Extract the (X, Y) coordinate from the center of the cell holding the provided text.  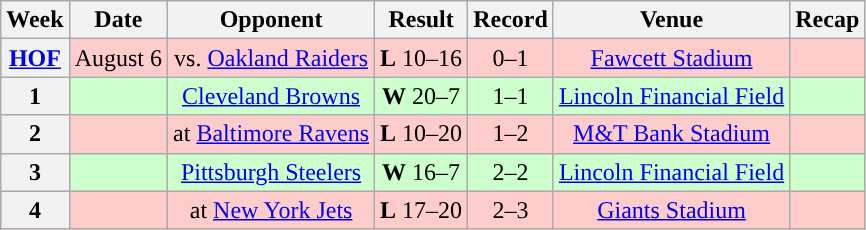
Date (118, 20)
at Baltimore Ravens (272, 134)
Week (35, 20)
Opponent (272, 20)
vs. Oakland Raiders (272, 58)
2–2 (511, 172)
August 6 (118, 58)
Record (511, 20)
2–3 (511, 210)
L 17–20 (422, 210)
4 (35, 210)
L 10–20 (422, 134)
1 (35, 96)
W 16–7 (422, 172)
1–1 (511, 96)
0–1 (511, 58)
W 20–7 (422, 96)
M&T Bank Stadium (671, 134)
Venue (671, 20)
L 10–16 (422, 58)
HOF (35, 58)
2 (35, 134)
Result (422, 20)
1–2 (511, 134)
Pittsburgh Steelers (272, 172)
Cleveland Browns (272, 96)
Giants Stadium (671, 210)
Fawcett Stadium (671, 58)
at New York Jets (272, 210)
3 (35, 172)
Recap (828, 20)
